Detect which cell encompasses the target text, then output its [X, Y] center coordinate. 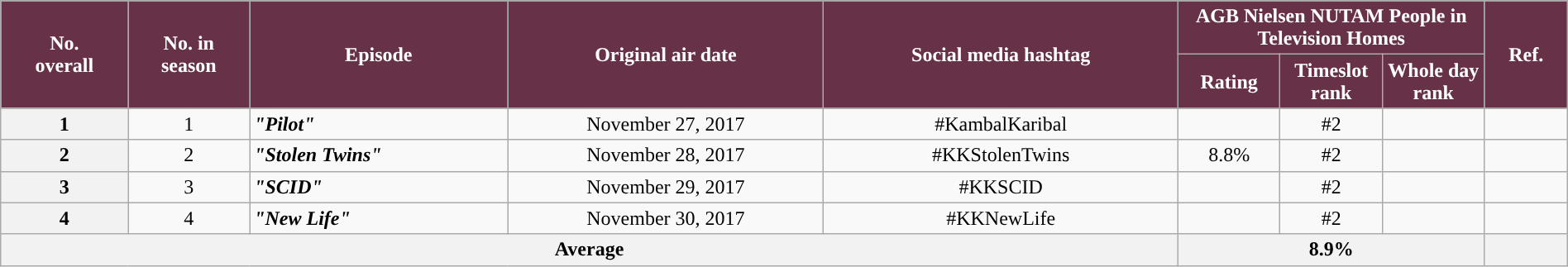
Original air date [666, 55]
#KKSCID [1001, 187]
Timeslotrank [1331, 81]
8.8% [1229, 155]
No. inseason [189, 55]
Episode [379, 55]
"Stolen Twins" [379, 155]
Social media hashtag [1001, 55]
November 27, 2017 [666, 124]
8.9% [1331, 250]
"SCID" [379, 187]
Ref. [1526, 55]
Average [590, 250]
November 29, 2017 [666, 187]
"Pilot" [379, 124]
November 30, 2017 [666, 218]
November 28, 2017 [666, 155]
#KKNewLife [1001, 218]
#KKStolenTwins [1001, 155]
Whole dayrank [1434, 81]
"New Life" [379, 218]
Rating [1229, 81]
#KambalKaribal [1001, 124]
AGB Nielsen NUTAM People in Television Homes [1331, 28]
No.overall [65, 55]
